Locate the cell with the specified text and output its [x, y] center coordinate. 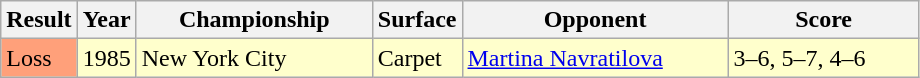
Martina Navratilova [595, 58]
1985 [106, 58]
Championship [254, 20]
New York City [254, 58]
Carpet [417, 58]
Opponent [595, 20]
Result [39, 20]
Year [106, 20]
Score [824, 20]
Loss [39, 58]
3–6, 5–7, 4–6 [824, 58]
Surface [417, 20]
